Detect which cell encompasses the target text, then output its [X, Y] center coordinate. 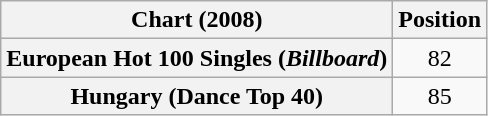
Chart (2008) [197, 20]
85 [440, 96]
82 [440, 58]
European Hot 100 Singles (Billboard) [197, 58]
Hungary (Dance Top 40) [197, 96]
Position [440, 20]
